Locate the cell with the specified text and output its (x, y) center coordinate. 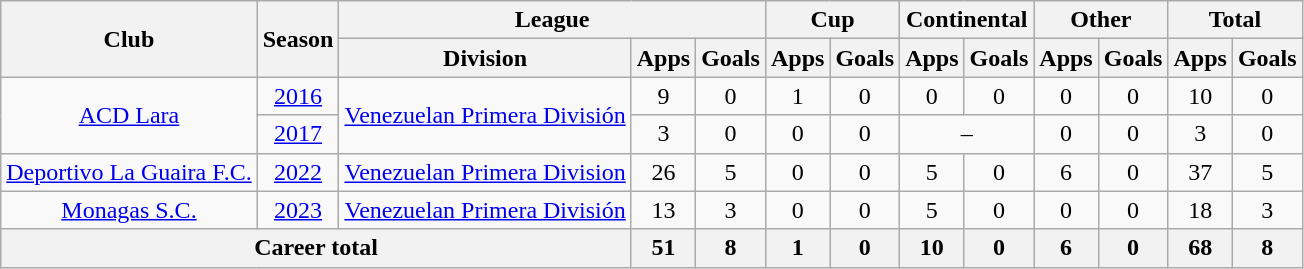
– (967, 134)
Continental (967, 20)
Other (1101, 20)
18 (1200, 210)
2016 (298, 96)
ACD Lara (129, 115)
51 (663, 248)
Monagas S.C. (129, 210)
68 (1200, 248)
Total (1235, 20)
Deportivo La Guaira F.C. (129, 172)
Division (485, 58)
Venezuelan Primera Division (485, 172)
Cup (832, 20)
9 (663, 96)
13 (663, 210)
Club (129, 39)
League (552, 20)
37 (1200, 172)
Career total (316, 248)
26 (663, 172)
2022 (298, 172)
Season (298, 39)
2023 (298, 210)
2017 (298, 134)
